Provide the [x, y] coordinate of the cell's center where the given text is located.  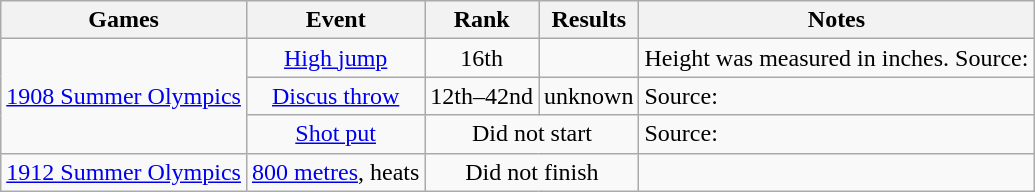
Did not finish [532, 172]
unknown [589, 96]
Results [589, 20]
Games [124, 20]
1912 Summer Olympics [124, 172]
High jump [335, 58]
1908 Summer Olympics [124, 96]
Height was measured in inches. Source: [836, 58]
16th [482, 58]
Shot put [335, 134]
Notes [836, 20]
Discus throw [335, 96]
Event [335, 20]
800 metres, heats [335, 172]
12th–42nd [482, 96]
Did not start [532, 134]
Rank [482, 20]
